Extract the (X, Y) coordinate from the center of the cell holding the provided text.  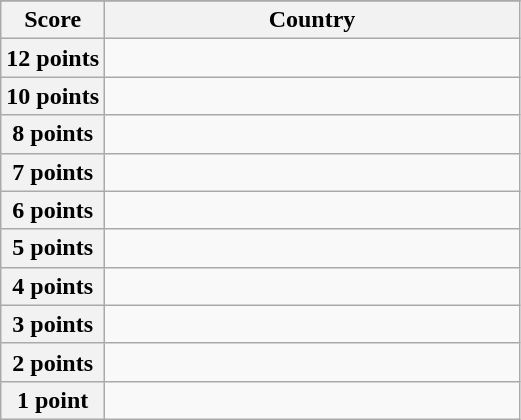
7 points (53, 172)
Country (312, 20)
8 points (53, 134)
2 points (53, 362)
12 points (53, 58)
10 points (53, 96)
4 points (53, 286)
3 points (53, 324)
6 points (53, 210)
1 point (53, 400)
5 points (53, 248)
Score (53, 20)
